Provide the (X, Y) coordinate of the cell's center where the given text is located.  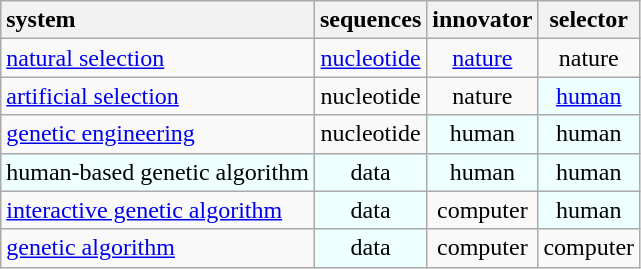
interactive genetic algorithm (158, 210)
human-based genetic algorithm (158, 172)
sequences (370, 20)
system (158, 20)
selector (589, 20)
artificial selection (158, 96)
innovator (482, 20)
genetic engineering (158, 134)
genetic algorithm (158, 248)
natural selection (158, 58)
